Determine the (X, Y) coordinate at the center of the cell enclosing the given text.  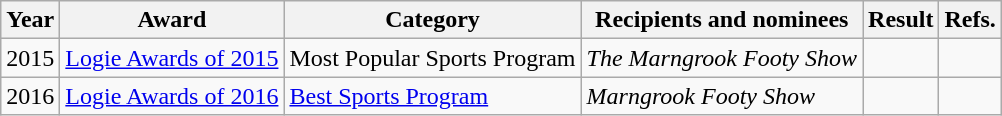
Logie Awards of 2015 (172, 58)
Result (901, 20)
Most Popular Sports Program (432, 58)
2015 (30, 58)
Award (172, 20)
Refs. (970, 20)
Year (30, 20)
Logie Awards of 2016 (172, 96)
Category (432, 20)
Marngrook Footy Show (722, 96)
2016 (30, 96)
Best Sports Program (432, 96)
The Marngrook Footy Show (722, 58)
Recipients and nominees (722, 20)
